Extract the [x, y] coordinate from the center of the cell holding the provided text.  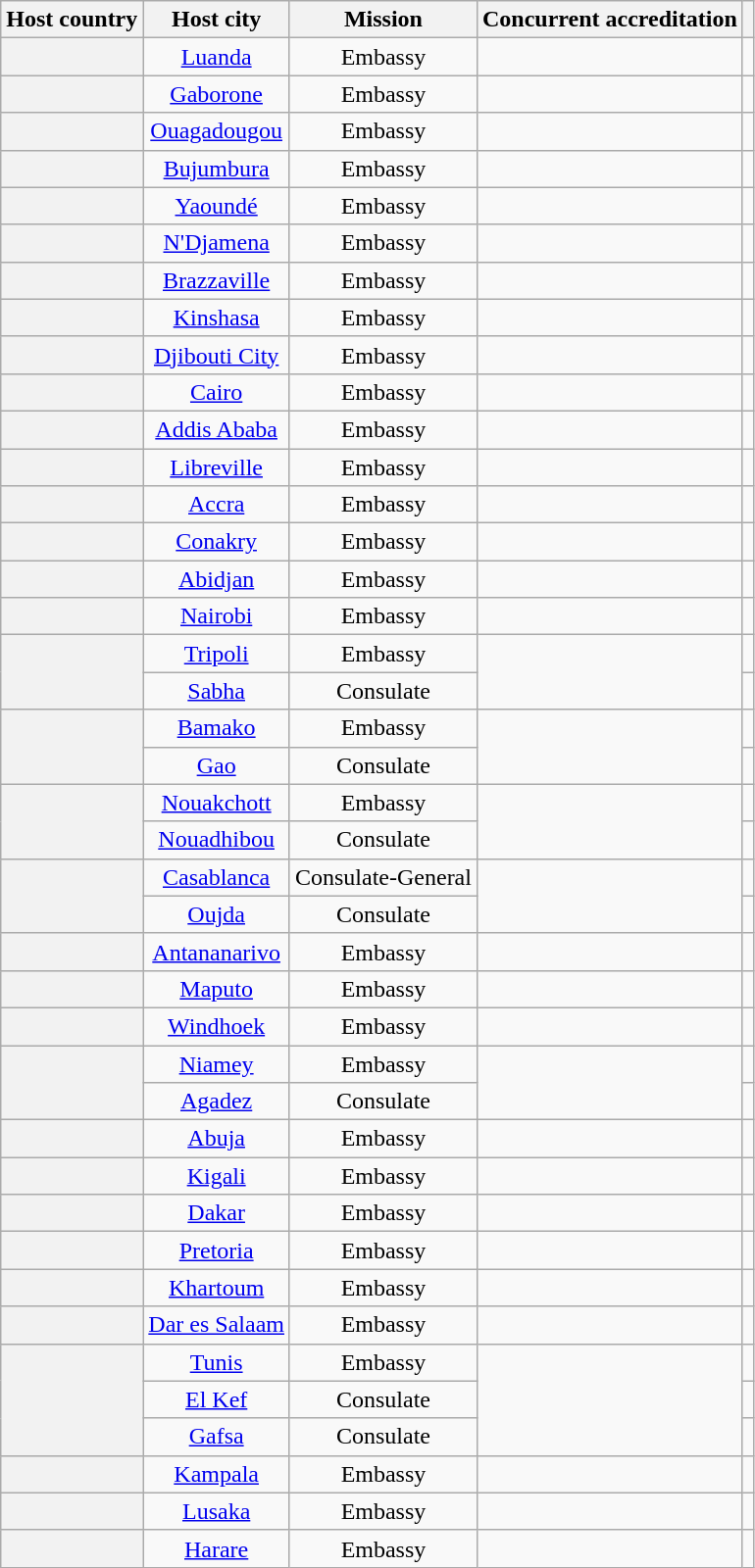
Casablanca [217, 877]
N'Djamena [217, 243]
Sabha [217, 691]
Windhoek [217, 1026]
Kigali [217, 1176]
Tripoli [217, 654]
Cairo [217, 392]
Host city [217, 20]
Nouadhibou [217, 840]
Nairobi [217, 616]
Abuja [217, 1139]
Luanda [217, 57]
Bamako [217, 728]
Antananarivo [217, 952]
Gafsa [217, 1437]
Khartoum [217, 1288]
Kampala [217, 1474]
Gaborone [217, 94]
Tunis [217, 1362]
Addis Ababa [217, 429]
Host country [73, 20]
Kinshasa [217, 318]
Dakar [217, 1213]
Djibouti City [217, 355]
Mission [382, 20]
Dar es Salaam [217, 1325]
Nouakchott [217, 803]
Yaoundé [217, 206]
Gao [217, 765]
Oujda [217, 914]
Conakry [217, 542]
Ouagadougou [217, 131]
Concurrent accreditation [610, 20]
Agadez [217, 1102]
Bujumbura [217, 169]
Consulate-General [382, 877]
Abidjan [217, 579]
El Kef [217, 1399]
Accra [217, 505]
Lusaka [217, 1511]
Brazzaville [217, 280]
Libreville [217, 467]
Maputo [217, 989]
Harare [217, 1548]
Niamey [217, 1063]
Pretoria [217, 1250]
